Extract the [X, Y] coordinate from the center of the cell holding the provided text.  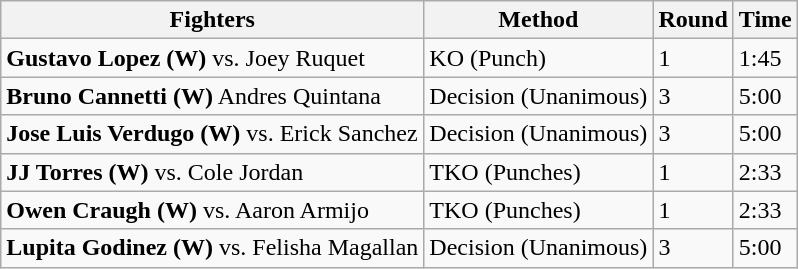
Method [538, 20]
Bruno Cannetti (W) Andres Quintana [212, 96]
Round [693, 20]
Owen Craugh (W) vs. Aaron Armijo [212, 210]
1:45 [765, 58]
Fighters [212, 20]
Gustavo Lopez (W) vs. Joey Ruquet [212, 58]
JJ Torres (W) vs. Cole Jordan [212, 172]
Lupita Godinez (W) vs. Felisha Magallan [212, 248]
Jose Luis Verdugo (W) vs. Erick Sanchez [212, 134]
Time [765, 20]
KO (Punch) [538, 58]
